Locate the cell with the specified text and output its [x, y] center coordinate. 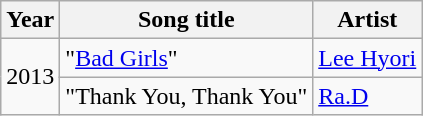
Year [30, 20]
Artist [368, 20]
Ra.D [368, 96]
"Thank You, Thank You" [186, 96]
"Bad Girls" [186, 58]
Song title [186, 20]
2013 [30, 77]
Lee Hyori [368, 58]
